Detect which cell encompasses the target text, then output its [X, Y] center coordinate. 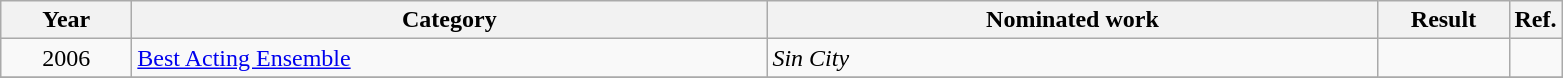
Category [450, 20]
Year [66, 20]
Nominated work [1072, 20]
Ref. [1536, 20]
Sin City [1072, 58]
Best Acting Ensemble [450, 58]
Result [1444, 20]
2006 [66, 58]
